For the text-containing cell, return its midpoint in (x, y) coordinate format. 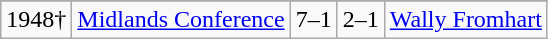
1948† (36, 20)
7–1 (314, 20)
Midlands Conference (181, 20)
2–1 (360, 20)
Wally Fromhart (466, 20)
